Determine the (x, y) coordinate at the center of the cell enclosing the given text.  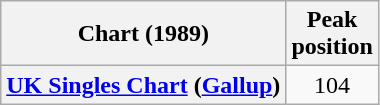
Peakposition (332, 34)
104 (332, 85)
UK Singles Chart (Gallup) (144, 85)
Chart (1989) (144, 34)
